Detect which cell encompasses the target text, then output its [X, Y] center coordinate. 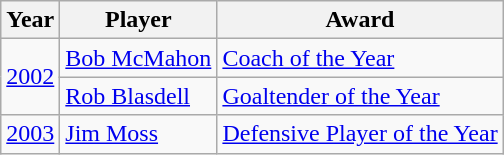
Coach of the Year [360, 58]
Year [30, 20]
Rob Blasdell [138, 96]
Bob McMahon [138, 58]
Goaltender of the Year [360, 96]
2002 [30, 77]
Player [138, 20]
Defensive Player of the Year [360, 134]
2003 [30, 134]
Award [360, 20]
Jim Moss [138, 134]
